Detect which cell encompasses the target text, then output its [X, Y] center coordinate. 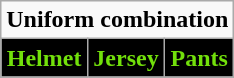
Uniform combination [118, 20]
Helmet [44, 58]
Jersey [126, 58]
Pants [200, 58]
